Identify which cell holds the provided text, then report its (x, y) central coordinate. 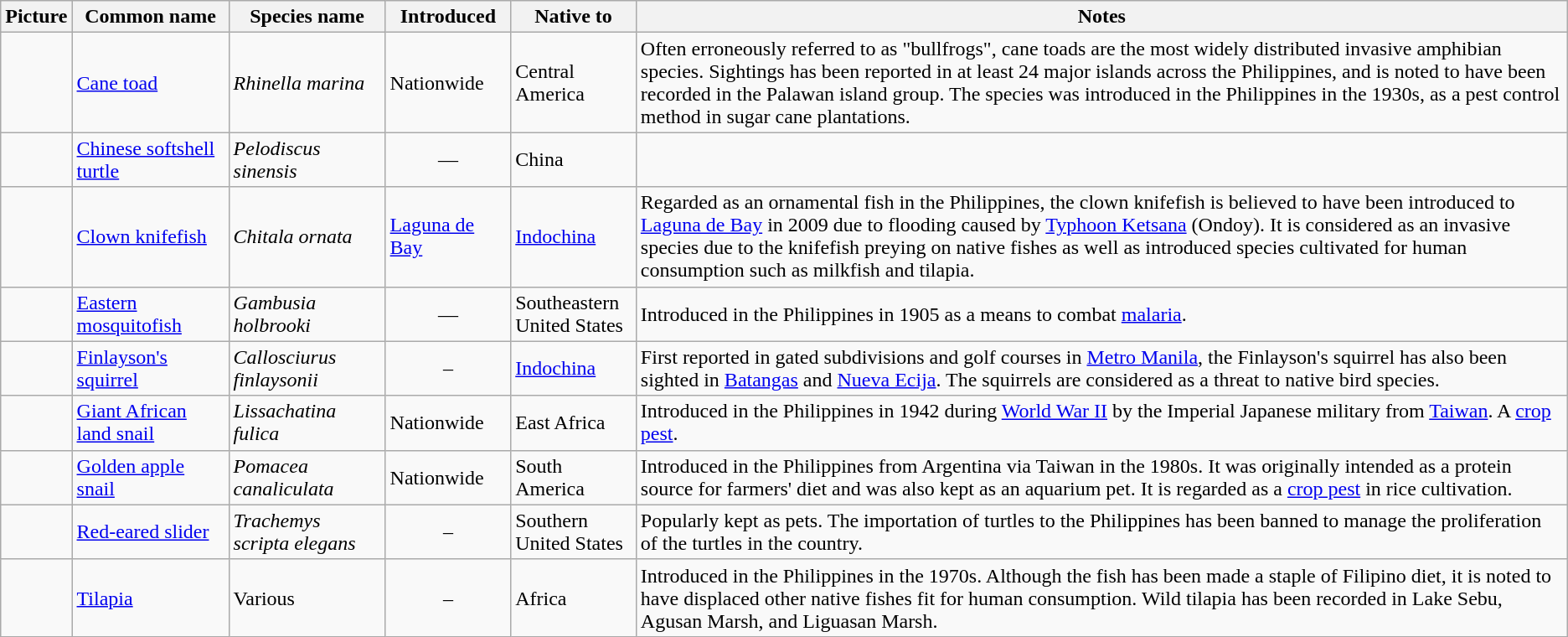
Native to (574, 17)
Introduced in the Philippines in 1905 as a means to combat malaria. (1101, 313)
Africa (574, 598)
Callosciurus finlaysonii (307, 369)
Tilapia (151, 598)
Pelodiscus sinensis (307, 159)
Common name (151, 17)
Laguna de Bay (448, 236)
East Africa (574, 422)
Gambusia holbrooki (307, 313)
South America (574, 478)
Pomacea canaliculata (307, 478)
Golden apple snail (151, 478)
Picture (37, 17)
Eastern mosquitofish (151, 313)
Clown knifefish (151, 236)
Various (307, 598)
Finlayson's squirrel (151, 369)
Rhinella marina (307, 82)
Chitala ornata (307, 236)
Popularly kept as pets. The importation of turtles to the Philippines has been banned to manage the proliferation of the turtles in the country. (1101, 531)
Southern United States (574, 531)
Lissachatina fulica (307, 422)
Giant African land snail (151, 422)
China (574, 159)
Red-eared slider (151, 531)
Chinese softshell turtle (151, 159)
Introduced in the Philippines in 1942 during World War II by the Imperial Japanese military from Taiwan. A crop pest. (1101, 422)
Trachemys scripta elegans (307, 531)
Cane toad (151, 82)
Notes (1101, 17)
Species name (307, 17)
Southeastern United States (574, 313)
Introduced (448, 17)
Central America (574, 82)
